Determine the [x, y] coordinate at the center of the cell enclosing the given text.  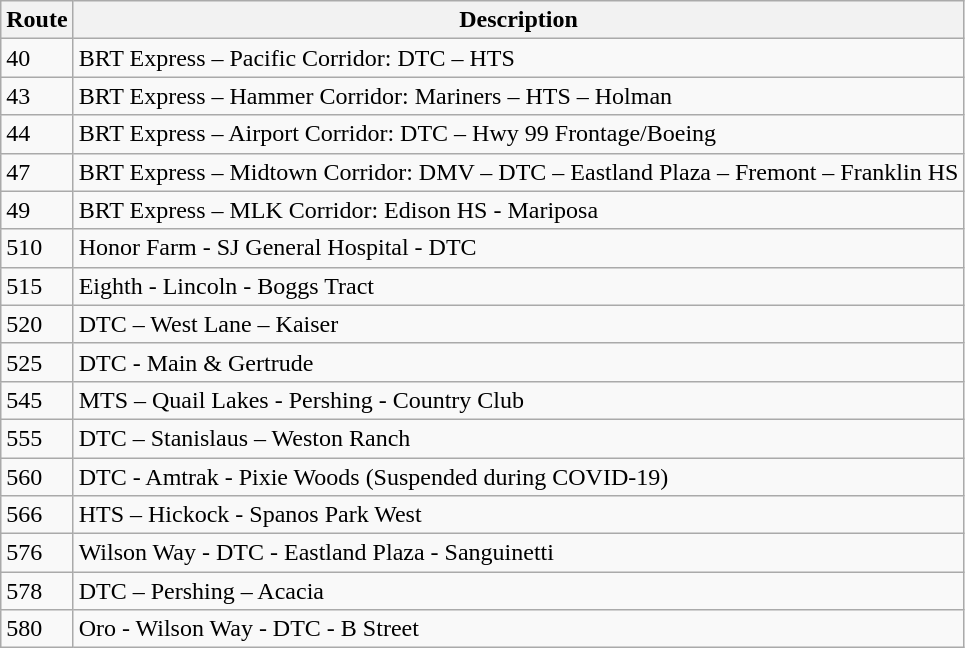
525 [37, 362]
44 [37, 134]
Honor Farm - SJ General Hospital - DTC [518, 248]
Route [37, 20]
Description [518, 20]
DTC - Amtrak - Pixie Woods (Suspended during COVID-19) [518, 477]
47 [37, 172]
Eighth - Lincoln - Boggs Tract [518, 286]
576 [37, 553]
BRT Express – Pacific Corridor: DTC – HTS [518, 58]
DTC - Main & Gertrude [518, 362]
580 [37, 629]
49 [37, 210]
DTC – West Lane – Kaiser [518, 324]
566 [37, 515]
560 [37, 477]
MTS – Quail Lakes - Pershing - Country Club [518, 400]
515 [37, 286]
HTS – Hickock - Spanos Park West [518, 515]
510 [37, 248]
BRT Express – Hammer Corridor: Mariners – HTS – Holman [518, 96]
545 [37, 400]
520 [37, 324]
555 [37, 438]
43 [37, 96]
BRT Express – Midtown Corridor: DMV – DTC – Eastland Plaza – Fremont – Franklin HS [518, 172]
DTC – Stanislaus – Weston Ranch [518, 438]
578 [37, 591]
Wilson Way - DTC - Eastland Plaza - Sanguinetti [518, 553]
DTC – Pershing – Acacia [518, 591]
BRT Express – Airport Corridor: DTC – Hwy 99 Frontage/Boeing [518, 134]
Oro - Wilson Way - DTC - B Street [518, 629]
BRT Express – MLK Corridor: Edison HS - Mariposa [518, 210]
40 [37, 58]
